Detect which cell encompasses the target text, then output its [X, Y] center coordinate. 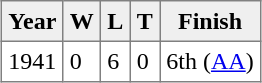
6th (AA) [210, 61]
Year [33, 21]
W [82, 21]
L [116, 21]
1941 [33, 61]
Finish [210, 21]
6 [116, 61]
T [145, 21]
